Locate the cell with the specified text and output its (X, Y) center coordinate. 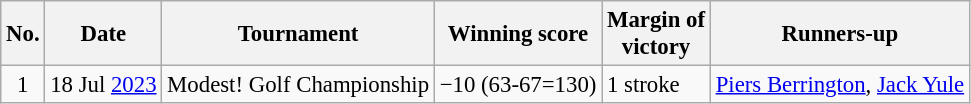
1 (23, 85)
Date (104, 34)
Runners-up (840, 34)
Margin ofvictory (656, 34)
Winning score (518, 34)
−10 (63-67=130) (518, 85)
No. (23, 34)
Piers Berrington, Jack Yule (840, 85)
1 stroke (656, 85)
18 Jul 2023 (104, 85)
Modest! Golf Championship (298, 85)
Tournament (298, 34)
